Output the [X, Y] coordinate of the center of the cell containing the given text.  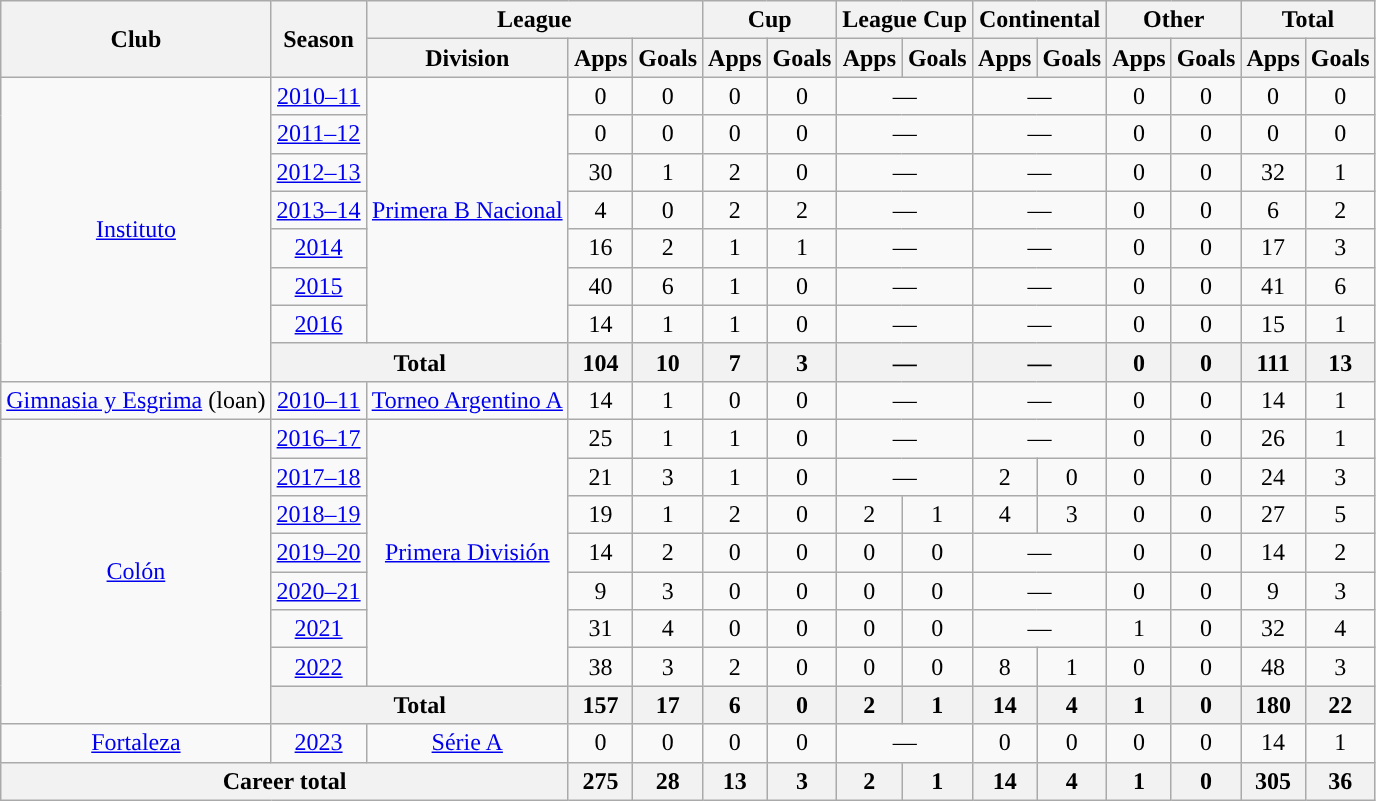
157 [600, 705]
2017–18 [318, 477]
2021 [318, 629]
41 [1273, 286]
League Cup [905, 20]
2013–14 [318, 210]
2019–20 [318, 553]
48 [1273, 667]
2023 [318, 743]
Club [136, 39]
31 [600, 629]
Other [1174, 20]
Colón [136, 571]
2011–12 [318, 134]
Gimnasia y Esgrima (loan) [136, 400]
26 [1273, 438]
16 [600, 248]
104 [600, 362]
2020–21 [318, 591]
League [534, 20]
38 [600, 667]
2015 [318, 286]
Série A [467, 743]
305 [1273, 781]
2014 [318, 248]
Season [318, 39]
2016–17 [318, 438]
21 [600, 477]
7 [735, 362]
15 [1273, 324]
Instituto [136, 229]
2012–13 [318, 172]
180 [1273, 705]
Continental [1040, 20]
Career total [285, 781]
Fortaleza [136, 743]
111 [1273, 362]
Torneo Argentino A [467, 400]
Division [467, 58]
30 [600, 172]
5 [1340, 515]
36 [1340, 781]
8 [1005, 667]
25 [600, 438]
Cup [770, 20]
Primera División [467, 552]
24 [1273, 477]
2022 [318, 667]
40 [600, 286]
2018–19 [318, 515]
275 [600, 781]
2016 [318, 324]
Primera B Nacional [467, 210]
27 [1273, 515]
22 [1340, 705]
19 [600, 515]
10 [668, 362]
28 [668, 781]
